Return (X, Y) of the center of cell containing provided text 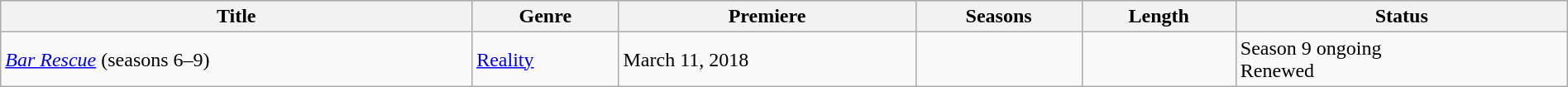
Status (1401, 17)
Premiere (767, 17)
Length (1159, 17)
Bar Rescue (seasons 6–9) (237, 60)
Reality (546, 60)
March 11, 2018 (767, 60)
Seasons (999, 17)
Genre (546, 17)
Season 9 ongoingRenewed (1401, 60)
Title (237, 17)
